Extract the (X, Y) coordinate from the center of the cell holding the provided text.  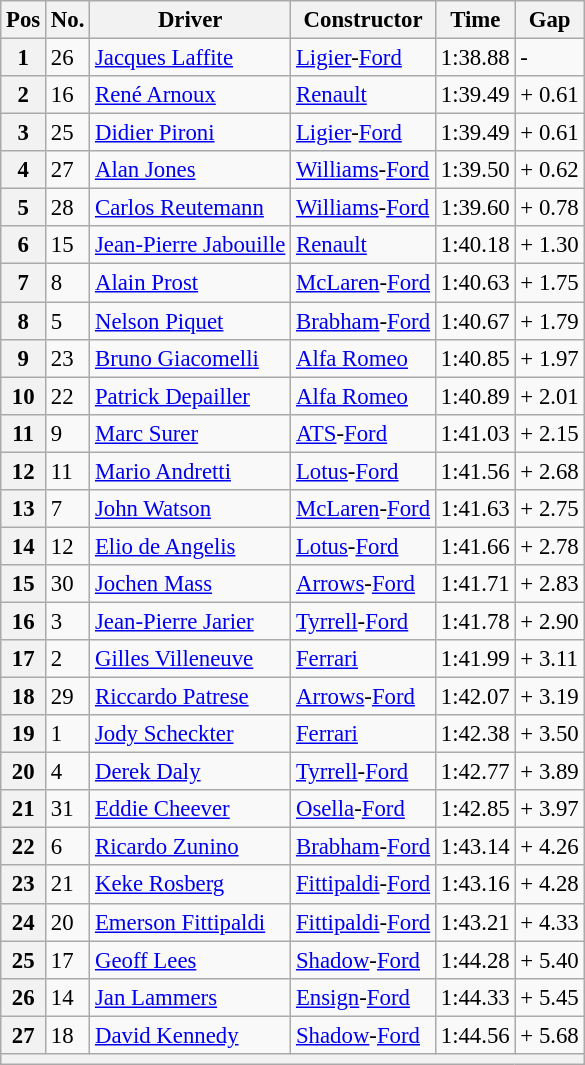
+ 5.40 (550, 960)
1:40.85 (475, 358)
1:42.77 (475, 772)
1:42.38 (475, 734)
+ 2.75 (550, 509)
19 (24, 734)
1:40.89 (475, 396)
Pos (24, 20)
1:40.67 (475, 321)
Alan Jones (190, 170)
Jacques Laffite (190, 58)
1:41.78 (475, 621)
Keke Rosberg (190, 885)
Jan Lammers (190, 997)
Jochen Mass (190, 584)
1:40.18 (475, 245)
13 (24, 509)
+ 0.78 (550, 208)
+ 1.30 (550, 245)
+ 2.83 (550, 584)
+ 3.50 (550, 734)
+ 4.26 (550, 847)
Eddie Cheever (190, 809)
+ 2.90 (550, 621)
No. (68, 20)
1:39.60 (475, 208)
1:41.56 (475, 471)
David Kennedy (190, 1035)
Derek Daly (190, 772)
Gap (550, 20)
+ 2.68 (550, 471)
Marc Surer (190, 433)
Constructor (364, 20)
10 (24, 396)
30 (68, 584)
+ 1.79 (550, 321)
Osella-Ford (364, 809)
+ 5.45 (550, 997)
Patrick Depailler (190, 396)
René Arnoux (190, 95)
ATS-Ford (364, 433)
Time (475, 20)
1:44.56 (475, 1035)
Jody Scheckter (190, 734)
+ 3.11 (550, 659)
+ 5.68 (550, 1035)
1:41.63 (475, 509)
Didier Pironi (190, 133)
1:43.16 (475, 885)
+ 1.97 (550, 358)
+ 2.15 (550, 433)
Riccardo Patrese (190, 697)
1:43.21 (475, 922)
+ 2.01 (550, 396)
1:44.33 (475, 997)
Elio de Angelis (190, 546)
1:38.88 (475, 58)
+ 4.33 (550, 922)
Emerson Fittipaldi (190, 922)
1:41.66 (475, 546)
Ensign-Ford (364, 997)
John Watson (190, 509)
+ 4.28 (550, 885)
1:44.28 (475, 960)
+ 3.19 (550, 697)
Jean-Pierre Jabouille (190, 245)
Geoff Lees (190, 960)
Gilles Villeneuve (190, 659)
Mario Andretti (190, 471)
31 (68, 809)
Bruno Giacomelli (190, 358)
Jean-Pierre Jarier (190, 621)
Driver (190, 20)
28 (68, 208)
1:39.50 (475, 170)
24 (24, 922)
- (550, 58)
Ricardo Zunino (190, 847)
1:41.03 (475, 433)
1:43.14 (475, 847)
Alain Prost (190, 283)
1:41.99 (475, 659)
29 (68, 697)
Nelson Piquet (190, 321)
+ 1.75 (550, 283)
1:41.71 (475, 584)
+ 3.89 (550, 772)
1:40.63 (475, 283)
+ 0.62 (550, 170)
Carlos Reutemann (190, 208)
+ 3.97 (550, 809)
1:42.85 (475, 809)
+ 2.78 (550, 546)
1:42.07 (475, 697)
